Locate the cell with the specified text and output its (X, Y) center coordinate. 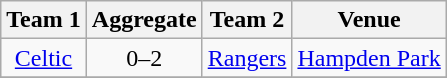
Hampden Park (369, 58)
Team 1 (44, 20)
Rangers (247, 58)
Celtic (44, 58)
Venue (369, 20)
Aggregate (144, 20)
0–2 (144, 58)
Team 2 (247, 20)
